Scan for the cell matching the given text and deliver its [x, y] coordinate at center. 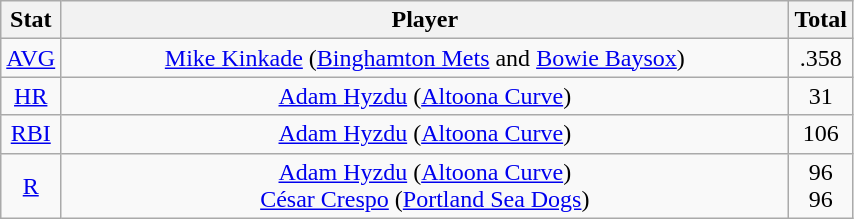
Adam Hyzdu (Altoona Curve)César Crespo (Portland Sea Dogs) [425, 186]
Total [821, 20]
.358 [821, 58]
9696 [821, 186]
31 [821, 96]
AVG [31, 58]
Player [425, 20]
RBI [31, 134]
HR [31, 96]
Mike Kinkade (Binghamton Mets and Bowie Baysox) [425, 58]
106 [821, 134]
Stat [31, 20]
R [31, 186]
